Return (X, Y) of the center of cell containing provided text 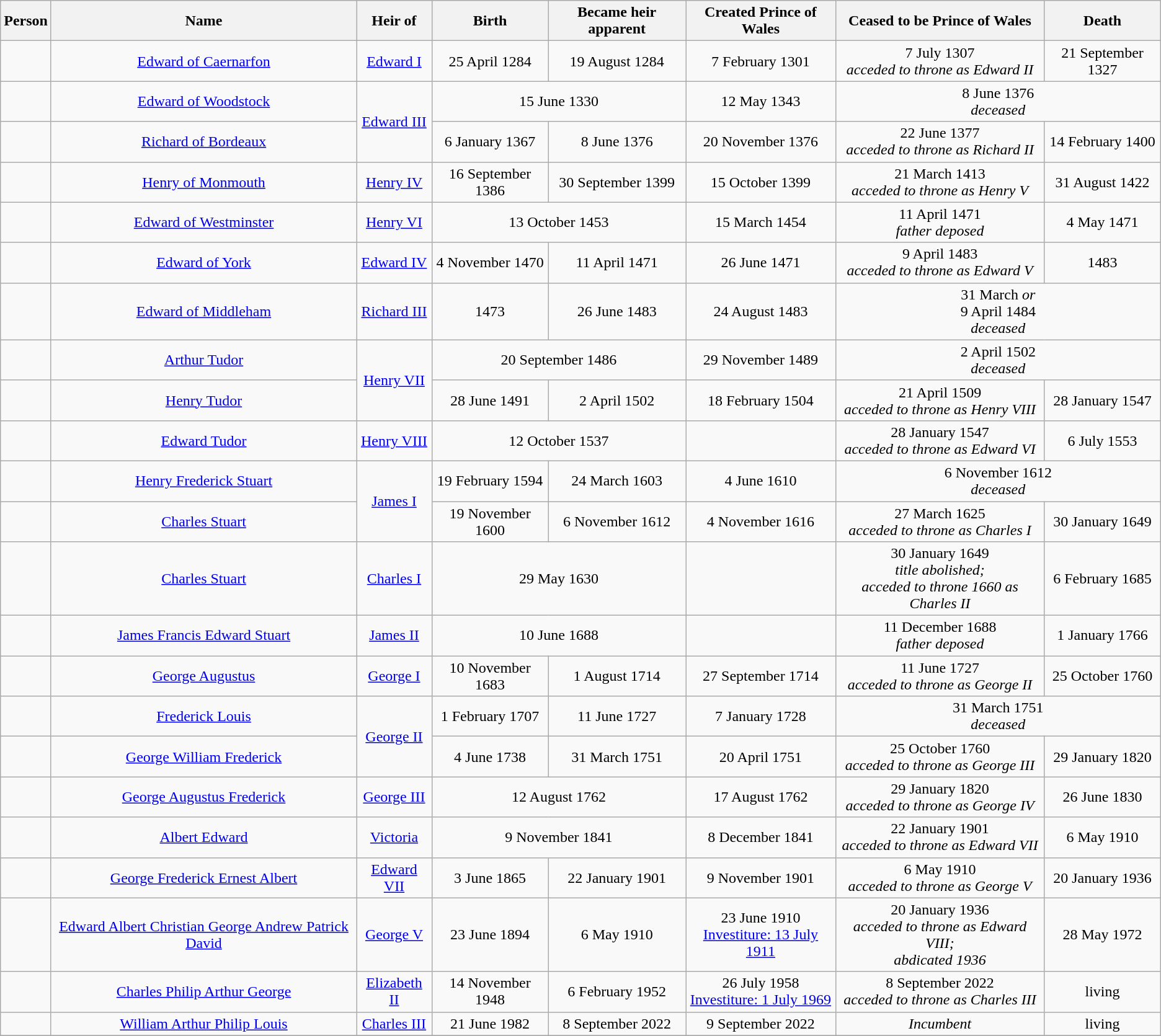
20 April 1751 (761, 756)
10 June 1688 (558, 636)
26 June 1483 (617, 311)
Edward of Caernarfon (203, 61)
Arthur Tudor (203, 360)
30 January 1649title abolished; acceded to throne 1660 as Charles II (940, 579)
9 November 1841 (558, 837)
14 February 1400 (1103, 141)
17 August 1762 (761, 797)
22 January 1901 (617, 878)
12 May 1343 (761, 102)
Death (1103, 21)
Became heir apparent (617, 21)
4 June 1738 (490, 756)
James II (394, 636)
George III (394, 797)
23 June 1910Investiture: 13 July 1911 (761, 935)
11 April 1471father deposed (940, 222)
20 January 1936 (1103, 878)
Henry Frederick Stuart (203, 481)
12 October 1537 (558, 440)
8 June 1376deceased (998, 102)
22 June 1377acceded to throne as Richard II (940, 141)
James I (394, 501)
4 November 1616 (761, 521)
28 January 1547acceded to throne as Edward VI (940, 440)
31 March or9 April 1484deceased (998, 311)
29 November 1489 (761, 360)
George Frederick Ernest Albert (203, 878)
8 December 1841 (761, 837)
27 March 1625acceded to throne as Charles I (940, 521)
6 February 1952 (617, 992)
30 January 1649 (1103, 521)
27 September 1714 (761, 676)
23 June 1894 (490, 935)
George William Frederick (203, 756)
George II (394, 737)
George I (394, 676)
21 April 1509acceded to throne as Henry VIII (940, 401)
11 December 1688father deposed (940, 636)
31 March 1751 (617, 756)
7 January 1728 (761, 717)
8 June 1376 (617, 141)
2 April 1502deceased (998, 360)
1 August 1714 (617, 676)
2 April 1502 (617, 401)
4 November 1470 (490, 263)
29 January 1820 (1103, 756)
1 January 1766 (1103, 636)
24 August 1483 (761, 311)
James Francis Edward Stuart (203, 636)
21 March 1413acceded to throne as Henry V (940, 182)
29 May 1630 (558, 579)
1 February 1707 (490, 717)
26 June 1471 (761, 263)
Edward III (394, 122)
21 June 1982 (490, 1024)
4 June 1610 (761, 481)
Edward of York (203, 263)
11 April 1471 (617, 263)
19 August 1284 (617, 61)
24 March 1603 (617, 481)
20 November 1376 (761, 141)
Henry VI (394, 222)
6 January 1367 (490, 141)
7 February 1301 (761, 61)
Edward of Middleham (203, 311)
Edward I (394, 61)
28 January 1547 (1103, 401)
Henry VIII (394, 440)
George V (394, 935)
6 November 1612 (617, 521)
11 June 1727acceded to throne as George II (940, 676)
28 May 1972 (1103, 935)
Henry VII (394, 380)
Person (26, 21)
30 September 1399 (617, 182)
1483 (1103, 263)
9 September 2022 (761, 1024)
6 July 1553 (1103, 440)
William Arthur Philip Louis (203, 1024)
25 October 1760 (1103, 676)
Edward Albert Christian George Andrew Patrick David (203, 935)
Edward VII (394, 878)
11 June 1727 (617, 717)
15 March 1454 (761, 222)
19 February 1594 (490, 481)
15 June 1330 (558, 102)
25 April 1284 (490, 61)
31 March 1751deceased (998, 717)
Edward of Westminster (203, 222)
15 October 1399 (761, 182)
20 September 1486 (558, 360)
8 September 2022acceded to throne as Charles III (940, 992)
Victoria (394, 837)
Incumbent (940, 1024)
10 November 1683 (490, 676)
George Augustus (203, 676)
21 September 1327 (1103, 61)
Created Prince of Wales (761, 21)
1473 (490, 311)
Frederick Louis (203, 717)
13 October 1453 (558, 222)
6 February 1685 (1103, 579)
31 August 1422 (1103, 182)
Edward IV (394, 263)
Birth (490, 21)
Charles III (394, 1024)
George Augustus Frederick (203, 797)
Richard III (394, 311)
Richard of Bordeaux (203, 141)
26 June 1830 (1103, 797)
9 November 1901 (761, 878)
8 September 2022 (617, 1024)
Henry IV (394, 182)
Henry of Monmouth (203, 182)
7 July 1307acceded to throne as Edward II (940, 61)
6 May 1910acceded to throne as George V (940, 878)
Henry Tudor (203, 401)
25 October 1760acceded to throne as George III (940, 756)
4 May 1471 (1103, 222)
Charles I (394, 579)
14 November 1948 (490, 992)
Elizabeth II (394, 992)
9 April 1483acceded to throne as Edward V (940, 263)
19 November 1600 (490, 521)
26 July 1958Investiture: 1 July 1969 (761, 992)
3 June 1865 (490, 878)
22 January 1901acceded to throne as Edward VII (940, 837)
16 September 1386 (490, 182)
20 January 1936acceded to throne as Edward VIII;abdicated 1936 (940, 935)
Name (203, 21)
12 August 1762 (558, 797)
Edward Tudor (203, 440)
Charles Philip Arthur George (203, 992)
Edward of Woodstock (203, 102)
Ceased to be Prince of Wales (940, 21)
Heir of (394, 21)
29 January 1820acceded to throne as George IV (940, 797)
6 November 1612deceased (998, 481)
Albert Edward (203, 837)
28 June 1491 (490, 401)
18 February 1504 (761, 401)
